Locate the cell with the specified text and output its (x, y) center coordinate. 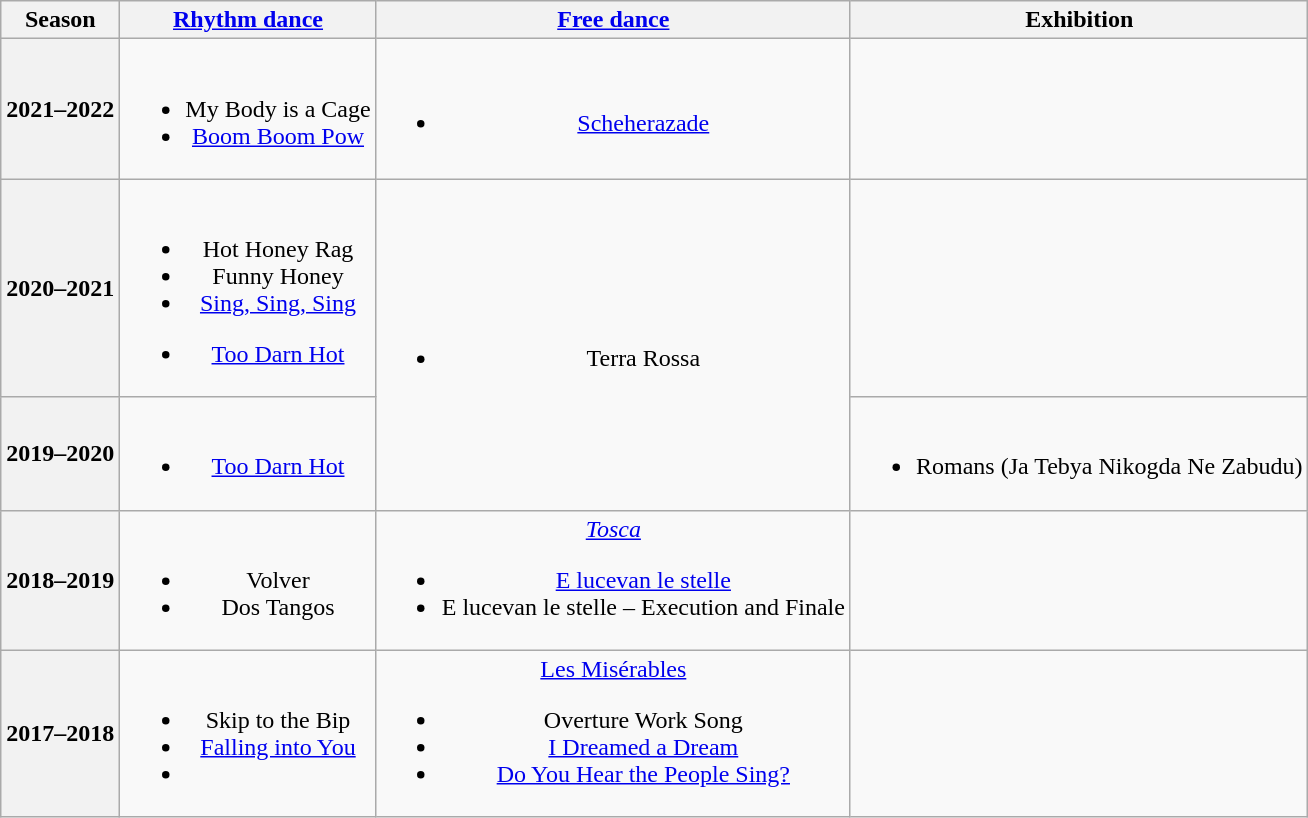
Romans (Ja Tebya Nikogda Ne Zabudu) (1079, 454)
Volver Dos Tangos (248, 580)
Free dance (613, 20)
Skip to the Bip Falling into You (248, 734)
Hot Honey Rag Funny Honey Sing, Sing, Sing Too Darn Hot (248, 288)
Season (60, 20)
2020–2021 (60, 288)
Rhythm dance (248, 20)
My Body is a Cage Boom Boom Pow (248, 109)
ToscaE lucevan le stelleE lucevan le stelle – Execution and Finale (613, 580)
2019–2020 (60, 454)
2018–2019 (60, 580)
2021–2022 (60, 109)
Exhibition (1079, 20)
Terra Rossa (613, 344)
Les MisérablesOverture Work SongI Dreamed a Dream Do You Hear the People Sing? (613, 734)
Scheherazade (613, 109)
2017–2018 (60, 734)
Too Darn Hot (248, 454)
